Capture the cell that displays the provided text and extract its (x, y) central coordinate. 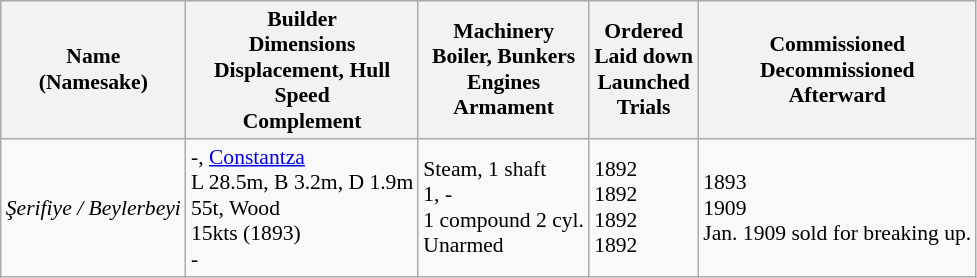
OrderedLaid downLaunchedTrials (644, 70)
CommissionedDecommissionedAfterward (837, 70)
Steam, 1 shaft1, -1 compound 2 cyl.Unarmed (504, 208)
BuilderDimensionsDisplacement, HullSpeedComplement (302, 70)
-, ConstantzaL 28.5m, B 3.2m, D 1.9m55t, Wood15kts (1893)- (302, 208)
1892189218921892 (644, 208)
MachineryBoiler, BunkersEnginesArmament (504, 70)
Name(Namesake) (94, 70)
Şerifiye / Beylerbeyi (94, 208)
18931909Jan. 1909 sold for breaking up. (837, 208)
